Identify which cell holds the provided text, then report its [x, y] central coordinate. 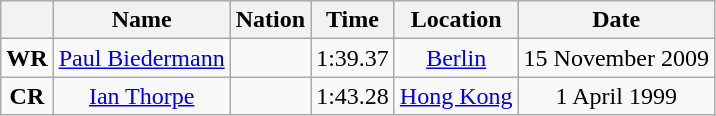
15 November 2009 [616, 58]
Ian Thorpe [142, 96]
Berlin [456, 58]
1:39.37 [353, 58]
Name [142, 20]
1:43.28 [353, 96]
Location [456, 20]
Date [616, 20]
Paul Biedermann [142, 58]
1 April 1999 [616, 96]
WR [27, 58]
Nation [270, 20]
Hong Kong [456, 96]
Time [353, 20]
CR [27, 96]
